Provide the [X, Y] coordinate of the cell's center where the given text is located.  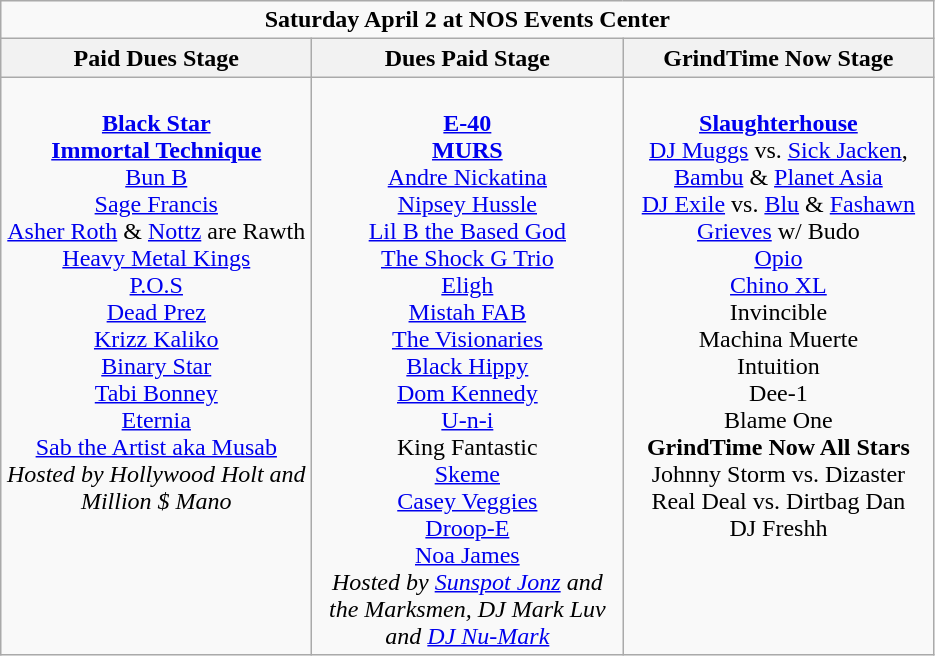
Dues Paid Stage [468, 58]
Paid Dues Stage [156, 58]
GrindTime Now Stage [778, 58]
Saturday April 2 at NOS Events Center [468, 20]
